Pinpoint the cell where the given text exists, returning its (X, Y) midpoint coordinate. 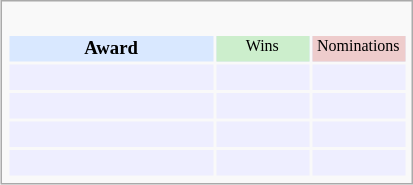
Wins (262, 50)
Nominations (358, 50)
Award (110, 50)
